From the cell containing the given text, extract its center point as (x, y) coordinate. 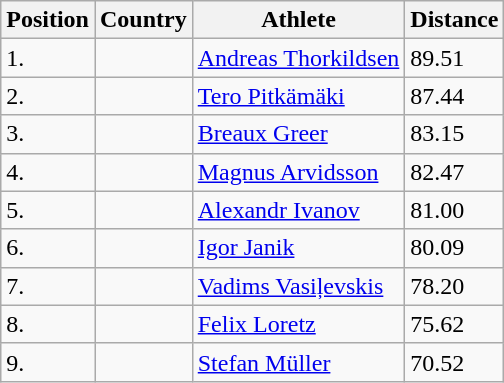
Andreas Thorkildsen (298, 58)
2. (48, 96)
1. (48, 58)
89.51 (454, 58)
Distance (454, 20)
5. (48, 210)
Igor Janik (298, 248)
Athlete (298, 20)
6. (48, 248)
Tero Pitkämäki (298, 96)
70.52 (454, 362)
Stefan Müller (298, 362)
Country (143, 20)
4. (48, 172)
Position (48, 20)
81.00 (454, 210)
80.09 (454, 248)
Breaux Greer (298, 134)
Vadims Vasiļevskis (298, 286)
Felix Loretz (298, 324)
Alexandr Ivanov (298, 210)
3. (48, 134)
82.47 (454, 172)
8. (48, 324)
87.44 (454, 96)
75.62 (454, 324)
7. (48, 286)
78.20 (454, 286)
9. (48, 362)
Magnus Arvidsson (298, 172)
83.15 (454, 134)
